Extract the [X, Y] coordinate from the center of the cell holding the provided text.  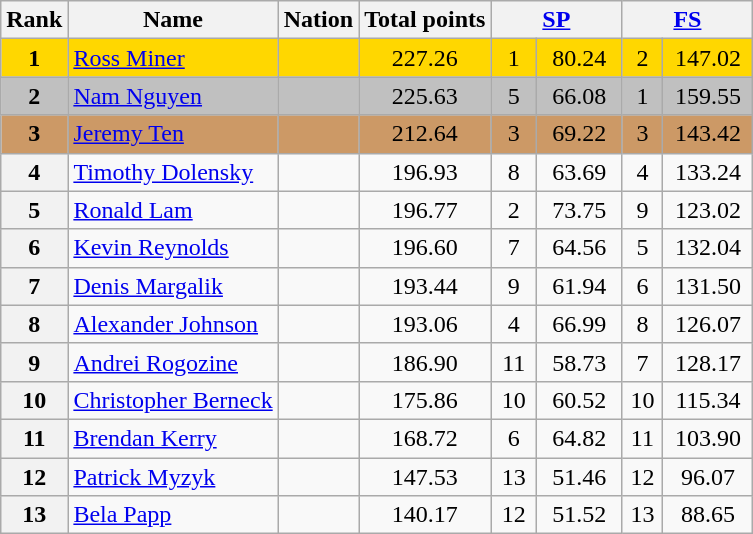
227.26 [425, 58]
64.56 [580, 248]
Total points [425, 20]
Timothy Dolensky [173, 172]
115.34 [708, 400]
128.17 [708, 362]
168.72 [425, 438]
186.90 [425, 362]
66.08 [580, 96]
103.90 [708, 438]
58.73 [580, 362]
143.42 [708, 134]
Rank [34, 20]
196.77 [425, 210]
96.07 [708, 477]
175.86 [425, 400]
Brendan Kerry [173, 438]
Patrick Myzyk [173, 477]
Name [173, 20]
147.53 [425, 477]
Denis Margalik [173, 286]
132.04 [708, 248]
69.22 [580, 134]
51.52 [580, 515]
193.44 [425, 286]
61.94 [580, 286]
133.24 [708, 172]
SP [556, 20]
126.07 [708, 324]
Kevin Reynolds [173, 248]
Jeremy Ten [173, 134]
123.02 [708, 210]
66.99 [580, 324]
Ronald Lam [173, 210]
73.75 [580, 210]
131.50 [708, 286]
Alexander Johnson [173, 324]
Bela Papp [173, 515]
51.46 [580, 477]
80.24 [580, 58]
63.69 [580, 172]
Nam Nguyen [173, 96]
196.93 [425, 172]
147.02 [708, 58]
140.17 [425, 515]
88.65 [708, 515]
60.52 [580, 400]
Christopher Berneck [173, 400]
Nation [318, 20]
159.55 [708, 96]
193.06 [425, 324]
196.60 [425, 248]
FS [688, 20]
212.64 [425, 134]
Andrei Rogozine [173, 362]
225.63 [425, 96]
Ross Miner [173, 58]
64.82 [580, 438]
